From the cell containing the given text, extract its center point as [x, y] coordinate. 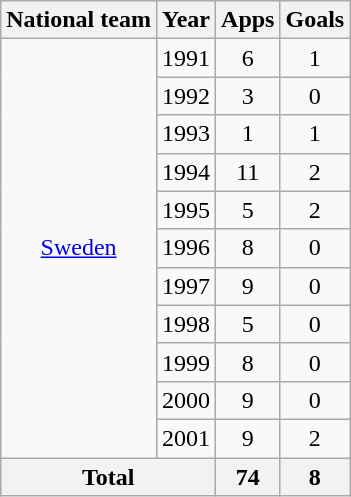
74 [248, 477]
1997 [186, 286]
Sweden [79, 248]
2001 [186, 438]
National team [79, 20]
1996 [186, 248]
Total [108, 477]
2000 [186, 400]
1994 [186, 172]
6 [248, 58]
1993 [186, 134]
11 [248, 172]
Year [186, 20]
Apps [248, 20]
1992 [186, 96]
Goals [315, 20]
1998 [186, 324]
1999 [186, 362]
3 [248, 96]
1991 [186, 58]
1995 [186, 210]
